Scan for the cell matching the given text and deliver its (X, Y) coordinate at center. 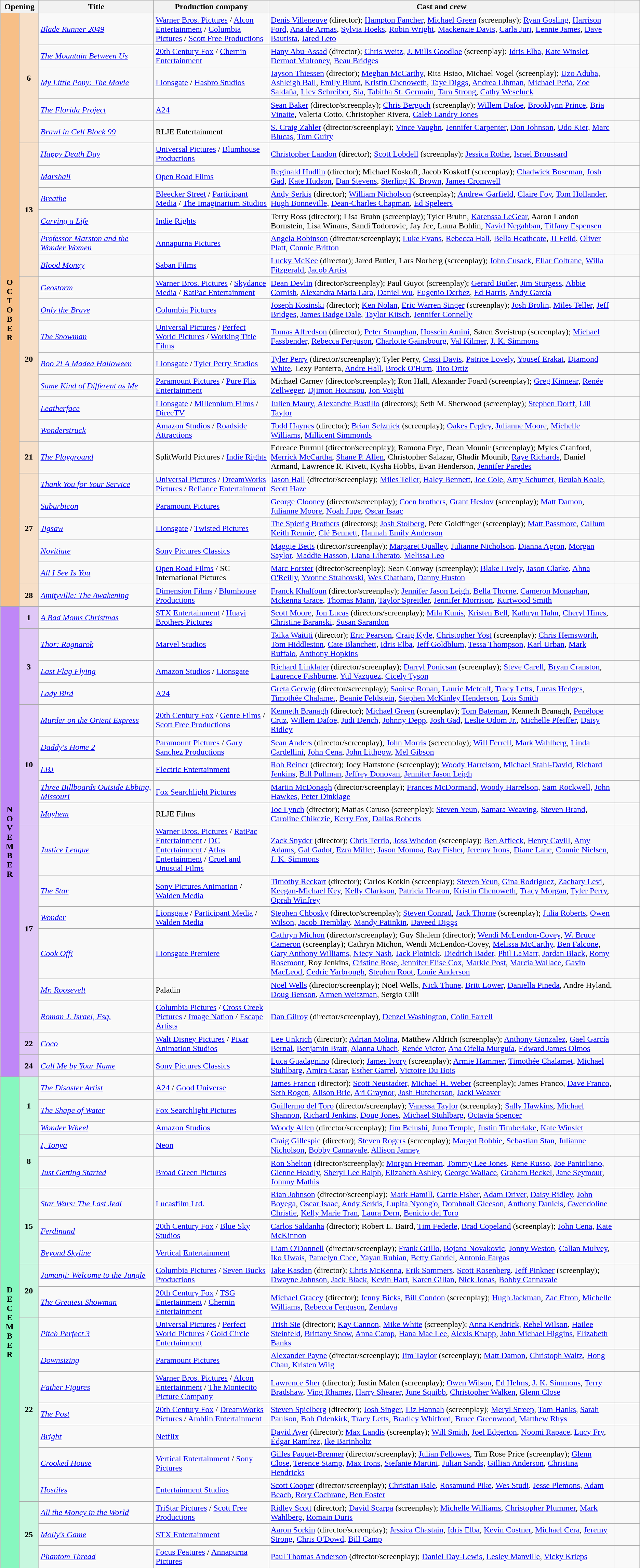
Hostiles (96, 1490)
Christopher Landon (director); Scott Lobdell (screenplay); Jessica Rothe, Israel Broussard (441, 154)
25 (29, 1534)
The Shape of Water (96, 1110)
Leatherface (96, 408)
Wonderstruck (96, 430)
DECEMBER (10, 1322)
The Star (96, 891)
Blood Money (96, 265)
20th Century Fox / Chernin Entertainment (211, 56)
My Little Pony: The Movie (96, 83)
Novitiate (96, 550)
Broad Green Pictures (211, 1172)
Amityville: The Awakening (96, 595)
20th Century Fox / Blue Sky Studios (211, 1231)
Michael Gracey (director); Jenny Bicks, Bill Condon (screenplay); Hugh Jackman, Zac Efron, Michelle Williams, Rebecca Ferguson, Zendaya (441, 1302)
Murder on the Orient Express (96, 720)
Sean Anders (director/screenplay), John Morris (screenplay); Will Ferrell, Mark Wahlberg, Linda Cardellini, John Cena, John Lithgow, Mel Gibson (441, 747)
All the Money in the World (96, 1512)
Paramount Pictures / Pure Flix Entertainment (211, 386)
Lionsgate / Twisted Pictures (211, 529)
Phantom Thread (96, 1557)
SplitWorld Pictures / Indie Rights (211, 457)
RLJE Films (211, 814)
Lady Bird (96, 693)
Same Kind of Different as Me (96, 386)
Mayhem (96, 814)
Carving a Life (96, 221)
Professor Marston and the Wonder Women (96, 243)
Craig Gillespie (director); Steven Rogers (screenplay); Margot Robbie, Sebastian Stan, Julianne Nicholson, Bobby Cannavale, Allison Janney (441, 1145)
28 (29, 595)
RLJE Entertainment (211, 132)
Breathe (96, 198)
21 (29, 457)
STX Entertainment (211, 1534)
Entertainment Studios (211, 1490)
Hany Abu-Assad (director); Chris Weitz, J. Mills Goodloe (screenplay); Idris Elba, Kate Winslet, Dermot Mulroney, Beau Bridges (441, 56)
All I See Is You (96, 573)
Ferdinand (96, 1231)
Open Road Films / SC International Pictures (211, 573)
Paladin (211, 989)
Saban Films (211, 265)
Mr. Roosevelt (96, 989)
17 (29, 929)
27 (29, 529)
Last Flag Flying (96, 671)
Noël Wells (director/screenplay); Noël Wells, Nick Thune, Britt Lower, Daniella Pineda, Andre Hyland, Doug Benson, Armen Weitzman, Sergio Cilli (441, 989)
Dimension Films / Blumhouse Productions (211, 595)
Three Billboards Outside Ebbing, Missouri (96, 792)
Marc Forster (director/screenplay); Sean Conway (screenplay); Blake Lively, Jason Clarke, Ahna O'Reilly, Yvonne Strahovski, Wes Chatham, Danny Huston (441, 573)
Vertical Entertainment / Sony Pictures (211, 1463)
Walt Disney Pictures / Pixar Animation Studios (211, 1044)
Joe Lynch (director); Matias Caruso (screenplay); Steven Yeun, Samara Weaving, Steven Brand, Caroline Chikezie, Kerry Fox, Dallas Roberts (441, 814)
Jigsaw (96, 529)
Downsizing (96, 1360)
Universal Pictures / Perfect World Pictures / Gold Circle Entertainment (211, 1333)
Thank You for Your Service (96, 484)
Warner Bros. Pictures / Skydance Media / RatPac Entertainment (211, 287)
Maggie Betts (director/screenplay); Margaret Qualley, Julianne Nicholson, Dianna Agron, Morgan Saylor, Maddie Hasson, Liana Liberato, Melissa Leo (441, 550)
Michael Carney (director/screenplay); Ron Hall, Alexander Foard (screenplay); Greg Kinnear, Renée Zellweger, Djimon Hounsou, Jon Voight (441, 386)
Happy Death Day (96, 154)
Lionsgate / Hasbro Studios (211, 83)
Daddy's Home 2 (96, 747)
15 (29, 1226)
The Playground (96, 457)
Warner Bros. Pictures / Alcon Entertainment / The Montecito Picture Company (211, 1387)
The Spierig Brothers (directors); Josh Stolberg, Pete Goldfinger (screenplay); Matt Passmore, Callum Keith Rennie, Clé Bennett, Hannah Emily Anderson (441, 529)
Scott Cooper (director/screenplay); Christian Bale, Rosamund Pike, Wes Studi, Jesse Plemons, Adam Beach, Rory Cochrane, Ben Foster (441, 1490)
Universal Pictures / DreamWorks Pictures / Reliance Entertainment (211, 484)
Boo 2! A Madea Halloween (96, 364)
Angela Robinson (director/screenplay); Luke Evans, Rebecca Hall, Bella Heathcote, JJ Feild, Oliver Platt, Connie Britton (441, 243)
24 (29, 1065)
Todd Haynes (director); Brian Selznick (screenplay); Oakes Fegley, Julianne Moore, Michelle Williams, Millicent Simmonds (441, 430)
Julien Maury, Alexandre Bustillo (directors); Seth M. Sherwood (screenplay); Stephen Dorff, Lili Taylor (441, 408)
Alexander Payne (director/screenplay); Jim Taylor (screenplay); Matt Damon, Christoph Waltz, Hong Chau, Kristen Wiig (441, 1360)
Richard Linklater (director/screenplay); Darryl Ponicsan (screenplay); Steve Carell, Bryan Cranston, Laurence Fishburne, Yul Vazquez, Cicely Tyson (441, 671)
Amazon Studios (211, 1128)
Production company (211, 7)
Lionsgate Premiere (211, 954)
20th Century Fox / Genre Films / Scott Free Productions (211, 720)
The Disaster Artist (96, 1088)
David Ayer (director); Max Landis (screenplay); Will Smith, Joel Edgerton, Noomi Rapace, Lucy Fry, Édgar Ramírez, Ike Barinholtz (441, 1436)
Sony Pictures Animation / Walden Media (211, 891)
Star Wars: The Last Jedi (96, 1204)
10 (29, 765)
Open Road Films (211, 176)
Focus Features / Annapurna Pictures (211, 1557)
Ridley Scott (director); David Scarpa (screenplay); Michelle Williams, Christopher Plummer, Mark Wahlberg, Romain Duris (441, 1512)
A24 / Good Universe (211, 1088)
Marvel Studios (211, 644)
Pitch Perfect 3 (96, 1333)
Roman J. Israel, Esq. (96, 1016)
Vertical Entertainment (211, 1253)
Electric Entertainment (211, 769)
Lucky McKee (director); Jared Butler, Lars Norberg (screenplay); John Cusack, Ellar Coltrane, Willa Fitzgerald, Jacob Artist (441, 265)
Warner Bros. Pictures / RatPac Entertainment / DC Entertainment / Atlas Entertainment / Cruel and Unusual Films (211, 850)
20th Century Fox / TSG Entertainment / Chernin Entertainment (211, 1302)
Blade Runner 2049 (96, 29)
STX Entertainment / Huayi Brothers Pictures (211, 617)
Beyond Skyline (96, 1253)
Cook Off! (96, 954)
Cast and crew (441, 7)
Suburbicon (96, 506)
Bright (96, 1436)
Columbia Pictures / Seven Bucks Productions (211, 1275)
Just Getting Started (96, 1172)
13 (29, 210)
Scott Moore, Jon Lucas (directors/screenplay); Mila Kunis, Kristen Bell, Kathryn Hahn, Cheryl Hines, Christine Baranski, Susan Sarandon (441, 617)
Crooked House (96, 1463)
Paramount Pictures / Gary Sanchez Productions (211, 747)
Jason Hall (director/screenplay); Miles Teller, Haley Bennett, Joe Cole, Amy Schumer, Beulah Koale, Scott Haze (441, 484)
TriStar Pictures / Scott Free Productions (211, 1512)
Amazon Studios / Roadside Attractions (211, 430)
Jumanji: Welcome to the Jungle (96, 1275)
Molly's Game (96, 1534)
I, Tonya (96, 1145)
George Clooney (director/screenplay); Coen brothers, Grant Heslov (screenplay); Matt Damon, Julianne Moore, Noah Jupe, Oscar Isaac (441, 506)
Lionsgate / Millennium Films / DirecTV (211, 408)
Wonder (96, 918)
Warner Bros. Pictures / Alcon Entertainment / Columbia Pictures / Scott Free Productions (211, 29)
NOVEMBER (10, 841)
Indie Rights (211, 221)
Thor: Ragnarok (96, 644)
8 (29, 1161)
Coco (96, 1044)
Lionsgate / Participant Media / Walden Media (211, 918)
Columbia Pictures (211, 310)
Brawl in Cell Block 99 (96, 132)
Lionsgate / Tyler Perry Studios (211, 364)
A Bad Moms Christmas (96, 617)
Bleecker Street / Participant Media / The Imaginarium Studios (211, 198)
The Greatest Showman (96, 1302)
Amazon Studios / Lionsgate (211, 671)
Paul Thomas Anderson (director/screenplay); Daniel Day-Lewis, Lesley Manville, Vicky Krieps (441, 1557)
Marshall (96, 176)
The Snowman (96, 337)
Only the Brave (96, 310)
Wonder Wheel (96, 1128)
Martin McDonagh (director/screenplay); Frances McDormand, Woody Harrelson, Sam Rockwell, John Hawkes, Peter Dinklage (441, 792)
20th Century Fox / DreamWorks Pictures / Amblin Entertainment (211, 1414)
Lucasfilm Ltd. (211, 1204)
Universal Pictures / Blumhouse Productions (211, 154)
Geostorm (96, 287)
Call Me by Your Name (96, 1065)
Justice League (96, 850)
S. Craig Zahler (director/screenplay); Vince Vaughn, Jennifer Carpenter, Don Johnson, Udo Kier, Marc Blucas, Tom Guiry (441, 132)
Annapurna Pictures (211, 243)
6 (29, 78)
The Post (96, 1414)
Netflix (211, 1436)
Carlos Saldanha (director); Robert L. Baird, Tim Federle, Brad Copeland (screenplay); John Cena, Kate McKinnon (441, 1231)
Opening (19, 7)
The Mountain Between Us (96, 56)
Title (96, 7)
Neon (211, 1145)
OCTOBER (10, 310)
LBJ (96, 769)
Woody Allen (director/screenplay); Jim Belushi, Juno Temple, Justin Timberlake, Kate Winslet (441, 1128)
Universal Pictures / Perfect World Pictures / Working Title Films (211, 337)
Columbia Pictures / Cross Creek Pictures / Image Nation / Escape Artists (211, 1016)
The Florida Project (96, 109)
3 (29, 666)
Aaron Sorkin (director/screenplay); Jessica Chastain, Idris Elba, Kevin Costner, Michael Cera, Jeremy Strong, Chris O'Dowd, Bill Camp (441, 1534)
Father Figures (96, 1387)
Dan Gilroy (director/screenplay), Denzel Washington, Colin Farrell (441, 1016)
